Return [X, Y] of the center of cell containing provided text 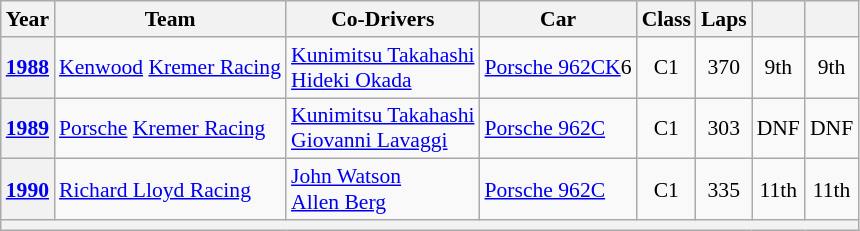
John Watson Allen Berg [383, 190]
Car [558, 19]
335 [724, 190]
Kunimitsu Takahashi Hideki Okada [383, 68]
Co-Drivers [383, 19]
Richard Lloyd Racing [170, 190]
Kenwood Kremer Racing [170, 68]
370 [724, 68]
Porsche Kremer Racing [170, 128]
Laps [724, 19]
Class [666, 19]
Porsche 962CK6 [558, 68]
1990 [28, 190]
1988 [28, 68]
Kunimitsu Takahashi Giovanni Lavaggi [383, 128]
Year [28, 19]
1989 [28, 128]
303 [724, 128]
Team [170, 19]
